Detect which cell encompasses the target text, then output its (X, Y) center coordinate. 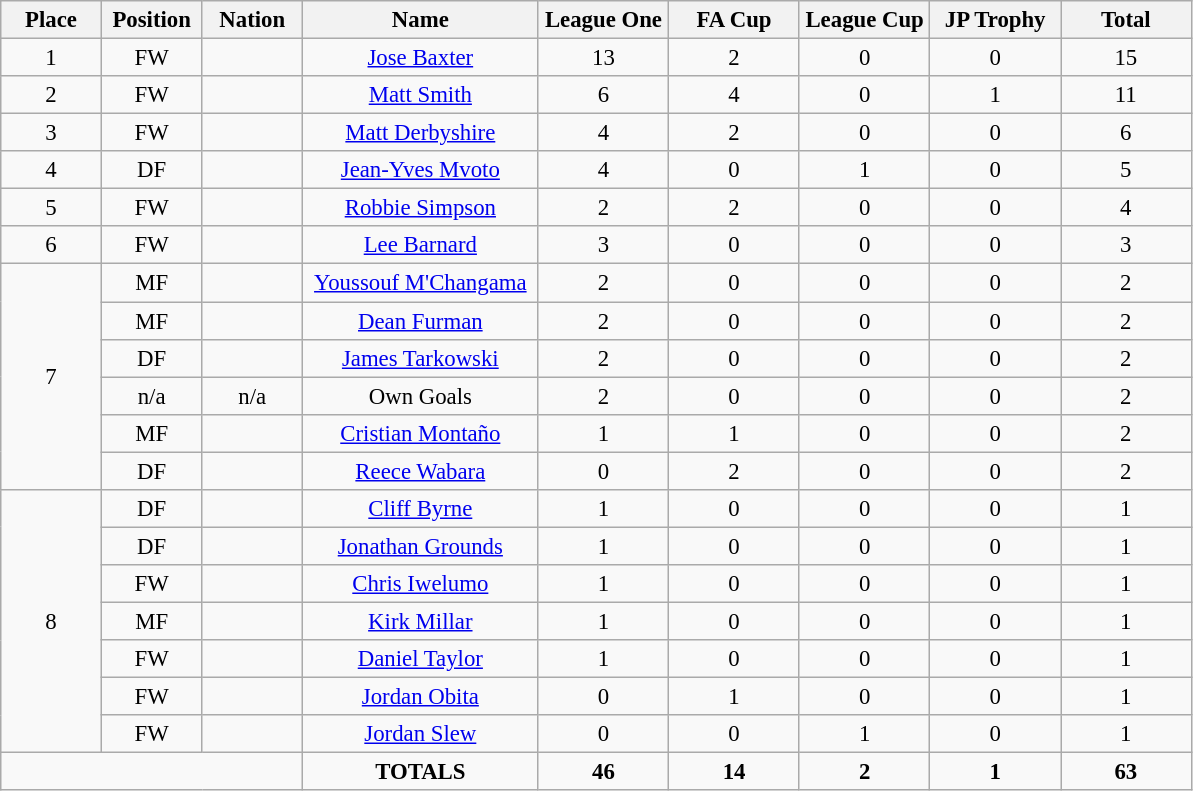
Reece Wabara (421, 471)
Chris Iwelumo (421, 584)
League One (604, 20)
11 (1126, 95)
JP Trophy (996, 20)
14 (734, 772)
Own Goals (421, 396)
Youssouf M'Changama (421, 283)
James Tarkowski (421, 358)
Lee Barnard (421, 245)
Cliff Byrne (421, 509)
Position (152, 20)
Jonathan Grounds (421, 546)
FA Cup (734, 20)
Jordan Slew (421, 734)
Kirk Millar (421, 621)
7 (52, 377)
Daniel Taylor (421, 659)
Nation (252, 20)
Dean Furman (421, 321)
Matt Smith (421, 95)
Jean-Yves Mvoto (421, 170)
Name (421, 20)
15 (1126, 58)
63 (1126, 772)
46 (604, 772)
TOTALS (421, 772)
Jordan Obita (421, 697)
League Cup (864, 20)
13 (604, 58)
Cristian Montaño (421, 433)
Jose Baxter (421, 58)
Matt Derbyshire (421, 133)
Total (1126, 20)
Robbie Simpson (421, 208)
8 (52, 622)
Place (52, 20)
